Return (x, y) of the center of cell containing provided text 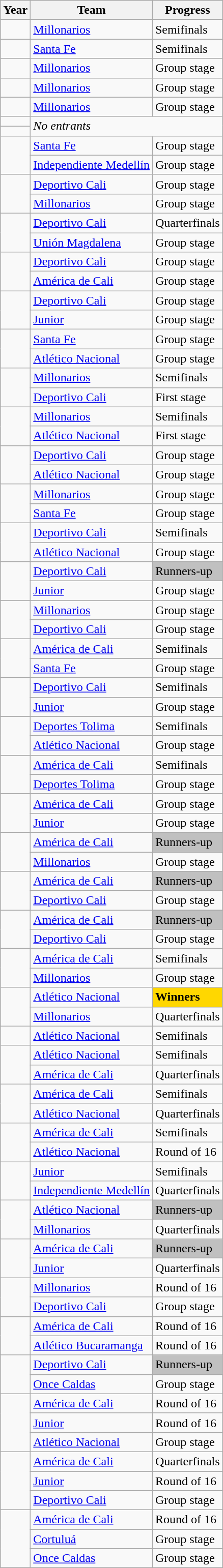
Progress (187, 10)
Cortuluá (92, 1539)
No entrants (126, 126)
Year (15, 10)
Atlético Bucaramanga (92, 1345)
Unión Magdalena (92, 243)
Winners (187, 997)
Team (92, 10)
